Return the (X, Y) coordinate for the center point of the cell that contains the specified text.  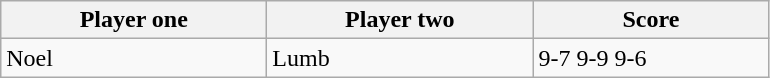
Score (651, 20)
Player two (400, 20)
Noel (134, 58)
9-7 9-9 9-6 (651, 58)
Player one (134, 20)
Lumb (400, 58)
